Determine the [X, Y] coordinate at the center of the cell enclosing the given text.  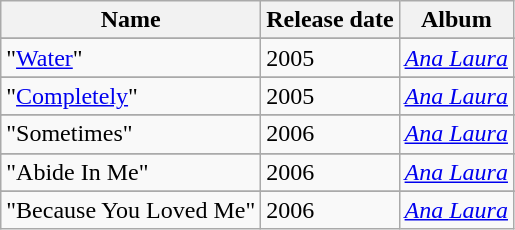
"Completely" [131, 96]
"Abide In Me" [131, 172]
Release date [330, 20]
Name [131, 20]
"Sometimes" [131, 134]
"Because You Loved Me" [131, 210]
"Water" [131, 58]
Album [456, 20]
